Find where the given text appears and provide that cell's center as [x, y] coordinate. 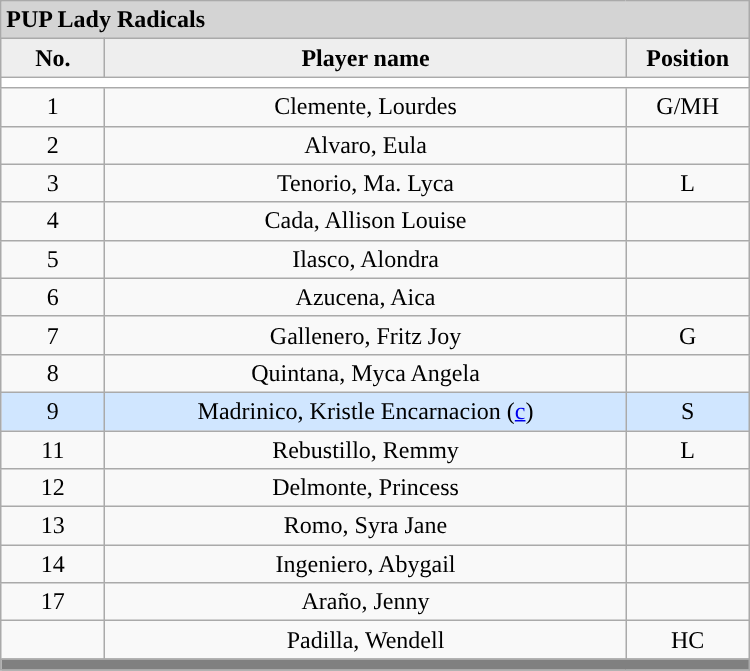
14 [53, 564]
Player name [366, 58]
Ilasco, Alondra [366, 259]
Madrinico, Kristle Encarnacion (c) [366, 411]
Azucena, Aica [366, 297]
5 [53, 259]
4 [53, 221]
12 [53, 488]
11 [53, 449]
Padilla, Wendell [366, 640]
Alvaro, Eula [366, 145]
Position [688, 58]
8 [53, 373]
Rebustillo, Remmy [366, 449]
6 [53, 297]
Ingeniero, Abygail [366, 564]
Quintana, Myca Angela [366, 373]
1 [53, 107]
Romo, Syra Jane [366, 526]
No. [53, 58]
Araño, Jenny [366, 602]
17 [53, 602]
Tenorio, Ma. Lyca [366, 183]
2 [53, 145]
Gallenero, Fritz Joy [366, 335]
Cada, Allison Louise [366, 221]
PUP Lady Radicals [375, 20]
9 [53, 411]
Clemente, Lourdes [366, 107]
13 [53, 526]
Delmonte, Princess [366, 488]
S [688, 411]
G/MH [688, 107]
HC [688, 640]
7 [53, 335]
G [688, 335]
3 [53, 183]
